Identify which cell holds the provided text, then report its [x, y] central coordinate. 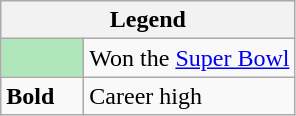
Won the Super Bowl [190, 58]
Bold [42, 96]
Career high [190, 96]
Legend [148, 20]
